Extract the (x, y) coordinate from the center of the cell holding the provided text.  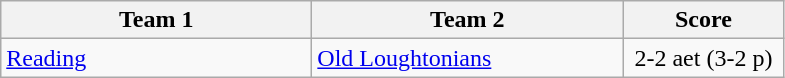
Team 2 (468, 20)
Score (704, 20)
Team 1 (156, 20)
Old Loughtonians (468, 58)
Reading (156, 58)
2-2 aet (3-2 p) (704, 58)
